Scan for the cell matching the given text and deliver its [x, y] coordinate at center. 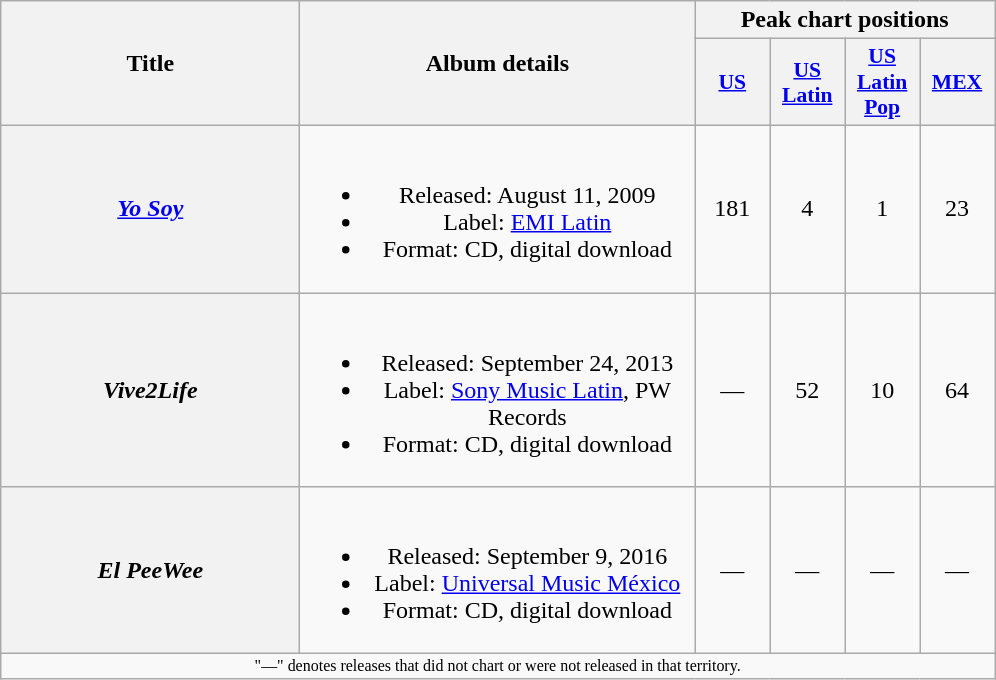
64 [958, 389]
181 [732, 208]
4 [808, 208]
Album details [498, 64]
El PeeWee [150, 570]
52 [808, 389]
Peak chart positions [845, 20]
Vive2Life [150, 389]
Released: September 9, 2016Label: Universal Music MéxicoFormat: CD, digital download [498, 570]
10 [882, 389]
Yo Soy [150, 208]
MEX [958, 82]
USLatin [808, 82]
Released: August 11, 2009Label: EMI LatinFormat: CD, digital download [498, 208]
Released: September 24, 2013Label: Sony Music Latin, PW RecordsFormat: CD, digital download [498, 389]
USLatin Pop [882, 82]
Title [150, 64]
23 [958, 208]
"—" denotes releases that did not chart or were not released in that territory. [498, 666]
1 [882, 208]
US [732, 82]
